Pinpoint the cell where the given text exists, returning its [X, Y] midpoint coordinate. 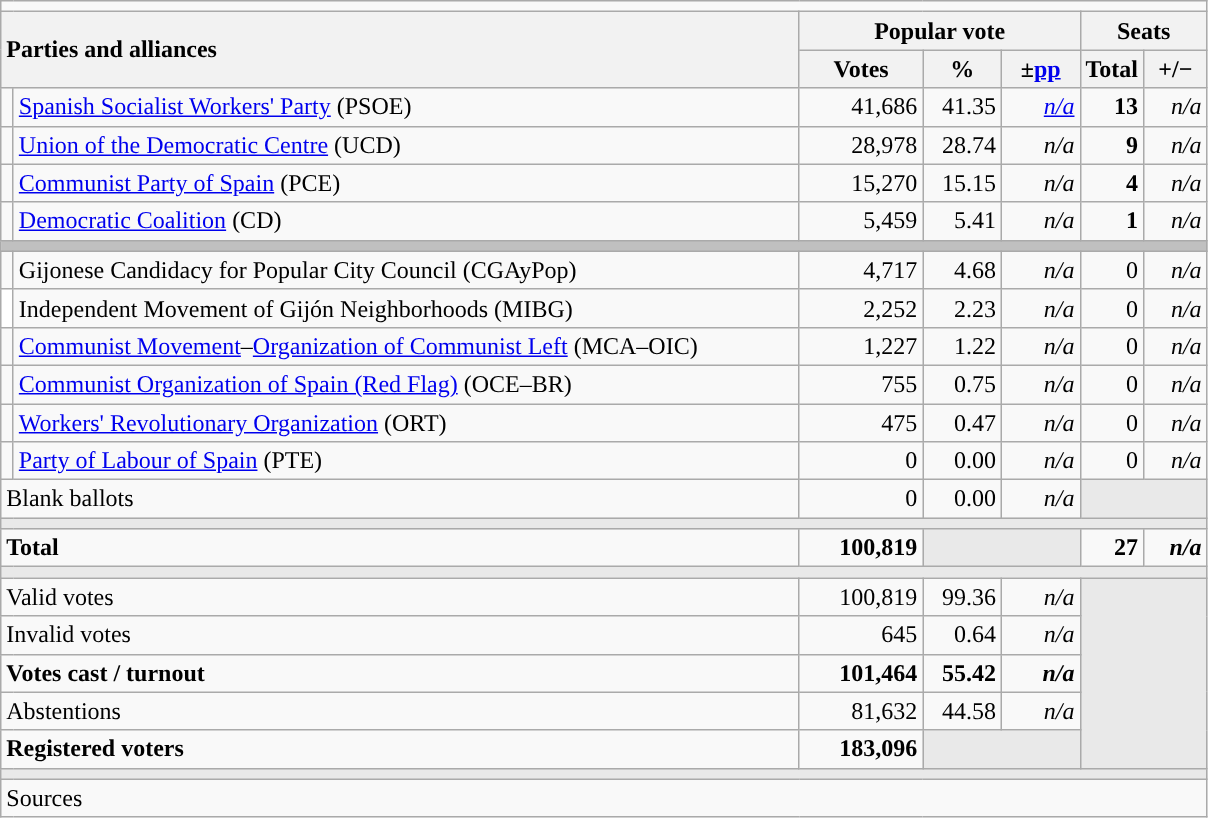
+/− [1176, 69]
13 [1112, 107]
Blank ballots [400, 499]
Communist Movement–Organization of Communist Left (MCA–OIC) [406, 346]
0.64 [962, 635]
44.58 [962, 711]
Party of Labour of Spain (PTE) [406, 461]
Communist Organization of Spain (Red Flag) (OCE–BR) [406, 384]
Seats [1144, 31]
Parties and alliances [400, 50]
41,686 [861, 107]
41.35 [962, 107]
81,632 [861, 711]
Independent Movement of Gijón Neighborhoods (MIBG) [406, 308]
5.41 [962, 221]
27 [1112, 548]
183,096 [861, 749]
Votes [861, 69]
Workers' Revolutionary Organization (ORT) [406, 423]
0.75 [962, 384]
28.74 [962, 145]
475 [861, 423]
Gijonese Candidacy for Popular City Council (CGAyPop) [406, 270]
Valid votes [400, 597]
4 [1112, 183]
15,270 [861, 183]
645 [861, 635]
1,227 [861, 346]
101,464 [861, 673]
4,717 [861, 270]
Votes cast / turnout [400, 673]
9 [1112, 145]
Registered voters [400, 749]
55.42 [962, 673]
99.36 [962, 597]
Sources [604, 798]
Union of the Democratic Centre (UCD) [406, 145]
% [962, 69]
Invalid votes [400, 635]
755 [861, 384]
0.47 [962, 423]
1.22 [962, 346]
2,252 [861, 308]
Democratic Coalition (CD) [406, 221]
±pp [1040, 69]
15.15 [962, 183]
28,978 [861, 145]
1 [1112, 221]
Communist Party of Spain (PCE) [406, 183]
5,459 [861, 221]
4.68 [962, 270]
Popular vote [940, 31]
Spanish Socialist Workers' Party (PSOE) [406, 107]
Abstentions [400, 711]
2.23 [962, 308]
